Return the (x, y) coordinate for the center point of the cell that contains the specified text.  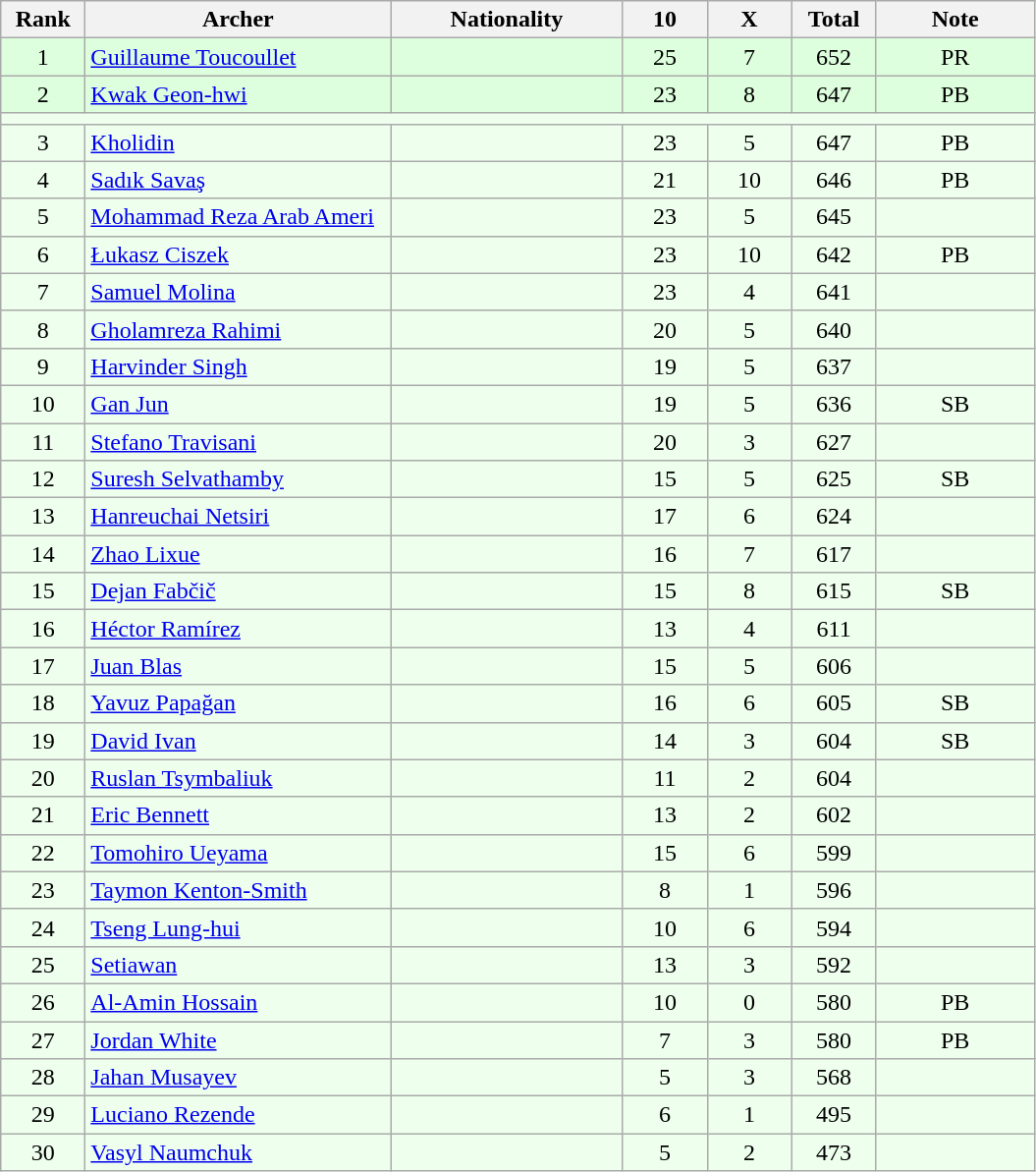
Setiawan (238, 965)
602 (834, 815)
627 (834, 441)
Rank (43, 20)
Hanreuchai Netsiri (238, 517)
David Ivan (238, 741)
617 (834, 554)
Guillaume Toucoullet (238, 57)
596 (834, 890)
642 (834, 254)
Sadık Savaş (238, 180)
Tseng Lung-hui (238, 927)
Gholamreza Rahimi (238, 329)
473 (834, 1152)
Yavuz Papağan (238, 703)
Vasyl Naumchuk (238, 1152)
611 (834, 629)
Jahan Musayev (238, 1078)
PR (954, 57)
605 (834, 703)
625 (834, 479)
Mohammad Reza Arab Ameri (238, 217)
26 (43, 1002)
28 (43, 1078)
12 (43, 479)
615 (834, 591)
Archer (238, 20)
Total (834, 20)
Ruslan Tsymbaliuk (238, 778)
636 (834, 404)
Łukasz Ciszek (238, 254)
606 (834, 666)
Eric Bennett (238, 815)
Harvinder Singh (238, 366)
Zhao Lixue (238, 554)
Tomohiro Ueyama (238, 853)
Kwak Geon-hwi (238, 94)
Kholidin (238, 142)
Nationality (507, 20)
495 (834, 1115)
Jordan White (238, 1040)
Gan Jun (238, 404)
30 (43, 1152)
Héctor Ramírez (238, 629)
592 (834, 965)
568 (834, 1078)
599 (834, 853)
22 (43, 853)
646 (834, 180)
Dejan Fabčič (238, 591)
Suresh Selvathamby (238, 479)
645 (834, 217)
29 (43, 1115)
624 (834, 517)
24 (43, 927)
27 (43, 1040)
594 (834, 927)
Luciano Rezende (238, 1115)
Note (954, 20)
640 (834, 329)
18 (43, 703)
Al-Amin Hossain (238, 1002)
Stefano Travisani (238, 441)
652 (834, 57)
Taymon Kenton-Smith (238, 890)
637 (834, 366)
641 (834, 292)
Samuel Molina (238, 292)
0 (749, 1002)
9 (43, 366)
Juan Blas (238, 666)
X (749, 20)
